Pinpoint the cell where the given text exists, returning its (X, Y) midpoint coordinate. 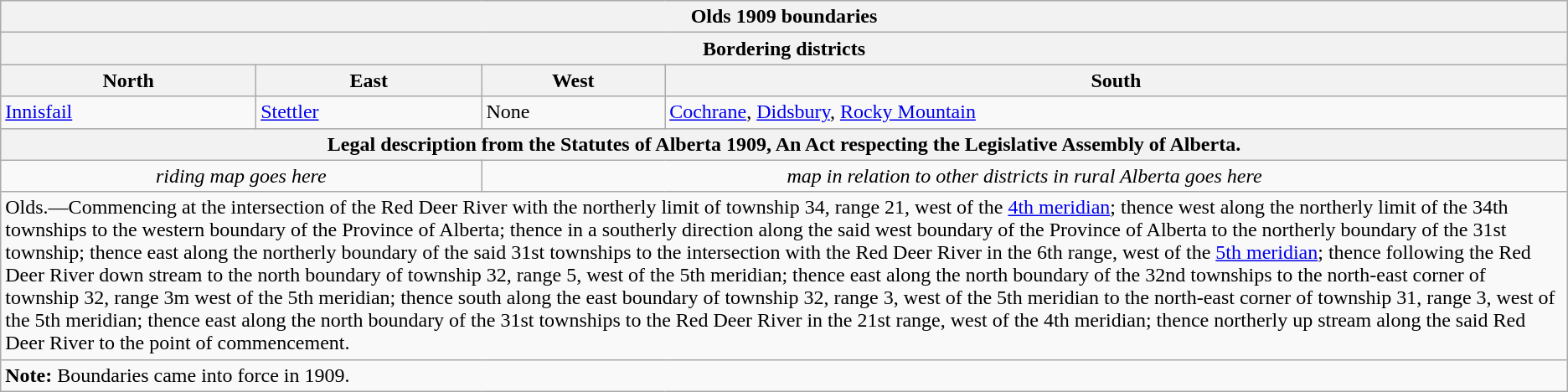
North (129, 80)
Olds 1909 boundaries (784, 17)
Cochrane, Didsbury, Rocky Mountain (1117, 112)
map in relation to other districts in rural Alberta goes here (1024, 176)
riding map goes here (241, 176)
South (1117, 80)
Legal description from the Statutes of Alberta 1909, An Act respecting the Legislative Assembly of Alberta. (784, 144)
Innisfail (129, 112)
East (369, 80)
West (573, 80)
Stettler (369, 112)
None (573, 112)
Bordering districts (784, 49)
Note: Boundaries came into force in 1909. (784, 375)
